From the cell containing the given text, extract its center point as (x, y) coordinate. 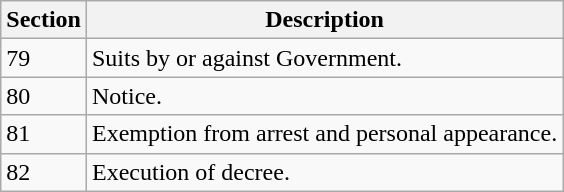
Section (44, 20)
82 (44, 172)
Suits by or against Government. (324, 58)
79 (44, 58)
Execution of decree. (324, 172)
80 (44, 96)
81 (44, 134)
Notice. (324, 96)
Exemption from arrest and personal appearance. (324, 134)
Description (324, 20)
